Pinpoint the cell where the given text exists, returning its (x, y) midpoint coordinate. 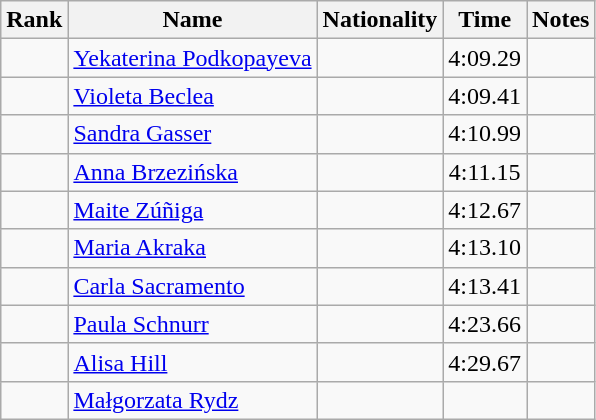
4:13.41 (485, 286)
4:09.29 (485, 58)
Maria Akraka (192, 248)
Anna Brzezińska (192, 172)
Carla Sacramento (192, 286)
Violeta Beclea (192, 96)
4:29.67 (485, 362)
Alisa Hill (192, 362)
Maite Zúñiga (192, 210)
Paula Schnurr (192, 324)
Name (192, 20)
Rank (34, 20)
4:12.67 (485, 210)
Sandra Gasser (192, 134)
Nationality (380, 20)
4:10.99 (485, 134)
Notes (561, 20)
4:11.15 (485, 172)
Time (485, 20)
4:13.10 (485, 248)
Yekaterina Podkopayeva (192, 58)
4:23.66 (485, 324)
4:09.41 (485, 96)
Małgorzata Rydz (192, 400)
